Provide the (x, y) coordinate of the cell's center where the given text is located.  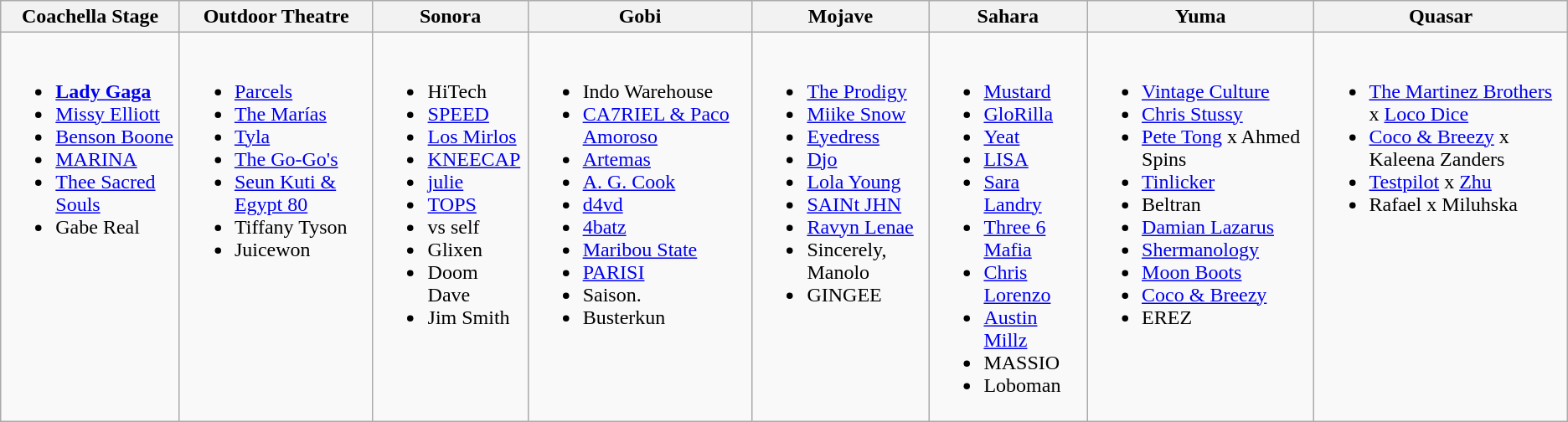
Indo WarehouseCA7RIEL & Paco AmorosoArtemasA. G. Cookd4vd4batzMaribou StatePARISISaison. Busterkun (640, 227)
ParcelsThe MaríasTylaThe Go-Go'sSeun Kuti & Egypt 80Tiffany Tyson Juicewon (276, 227)
Quasar (1441, 17)
Sonora (451, 17)
Outdoor Theatre (276, 17)
Yuma (1201, 17)
The ProdigyMiike SnowEyedressDjoLola YoungSAINt JHNRavyn LenaeSincerely, Manolo GINGEE (841, 227)
Gobi (640, 17)
Coachella Stage (90, 17)
Mojave (841, 17)
HiTechSPEEDLos MirlosKNEECAPjulieTOPSvs selfGlixenDoom Dave Jim Smith (451, 227)
Lady GagaMissy ElliottBenson BooneMARINAThee Sacred SoulsGabe Real (90, 227)
Vintage CultureChris StussyPete Tong x Ahmed SpinsTinlickerBeltranDamian LazarusShermanologyMoon BootsCoco & BreezyEREZ (1201, 227)
The Martinez Brothers x Loco Dice Coco & Breezy x Kaleena Zanders Testpilot x Zhu Rafael x Miluhska (1441, 227)
Sahara (1008, 17)
MustardGloRillaYeatLISASara LandryThree 6 MafiaChris LorenzoAustin MillzMASSIO Loboman (1008, 227)
